Find where the given text appears and provide that cell's center as (X, Y) coordinate. 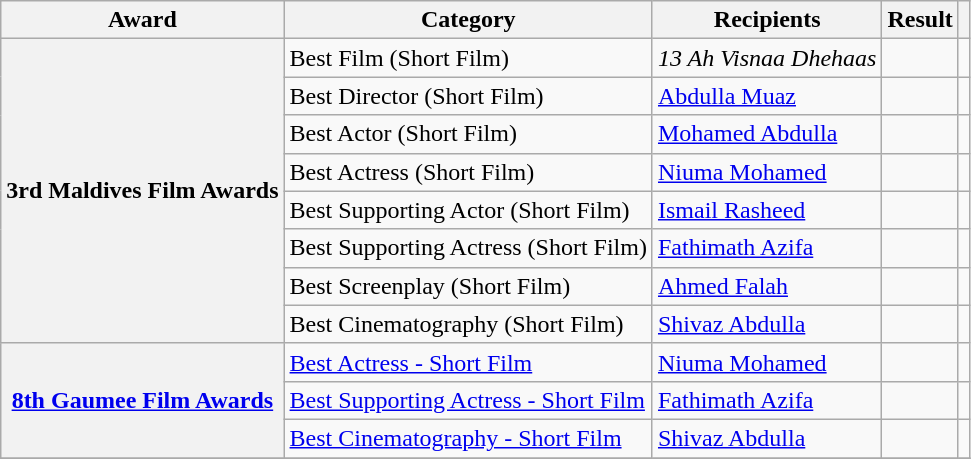
Best Screenplay (Short Film) (468, 286)
Best Cinematography (Short Film) (468, 324)
8th Gaumee Film Awards (142, 400)
Result (920, 20)
Category (468, 20)
Best Actress (Short Film) (468, 172)
Best Supporting Actor (Short Film) (468, 210)
Best Supporting Actress (Short Film) (468, 248)
3rd Maldives Film Awards (142, 191)
13 Ah Visnaa Dhehaas (767, 58)
Ismail Rasheed (767, 210)
Award (142, 20)
Best Supporting Actress - Short Film (468, 400)
Mohamed Abdulla (767, 134)
Recipients (767, 20)
Best Director (Short Film) (468, 96)
Best Cinematography - Short Film (468, 438)
Best Film (Short Film) (468, 58)
Abdulla Muaz (767, 96)
Best Actress - Short Film (468, 362)
Ahmed Falah (767, 286)
Best Actor (Short Film) (468, 134)
